Output the [X, Y] coordinate of the center of the cell containing the given text.  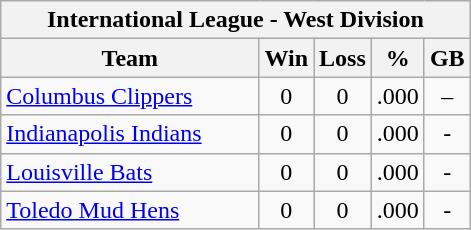
% [398, 58]
Louisville Bats [130, 172]
GB [447, 58]
Team [130, 58]
Columbus Clippers [130, 96]
Loss [343, 58]
Toledo Mud Hens [130, 210]
International League - West Division [236, 20]
Win [286, 58]
Indianapolis Indians [130, 134]
– [447, 96]
